Provide the (x, y) coordinate of the cell's center where the given text is located.  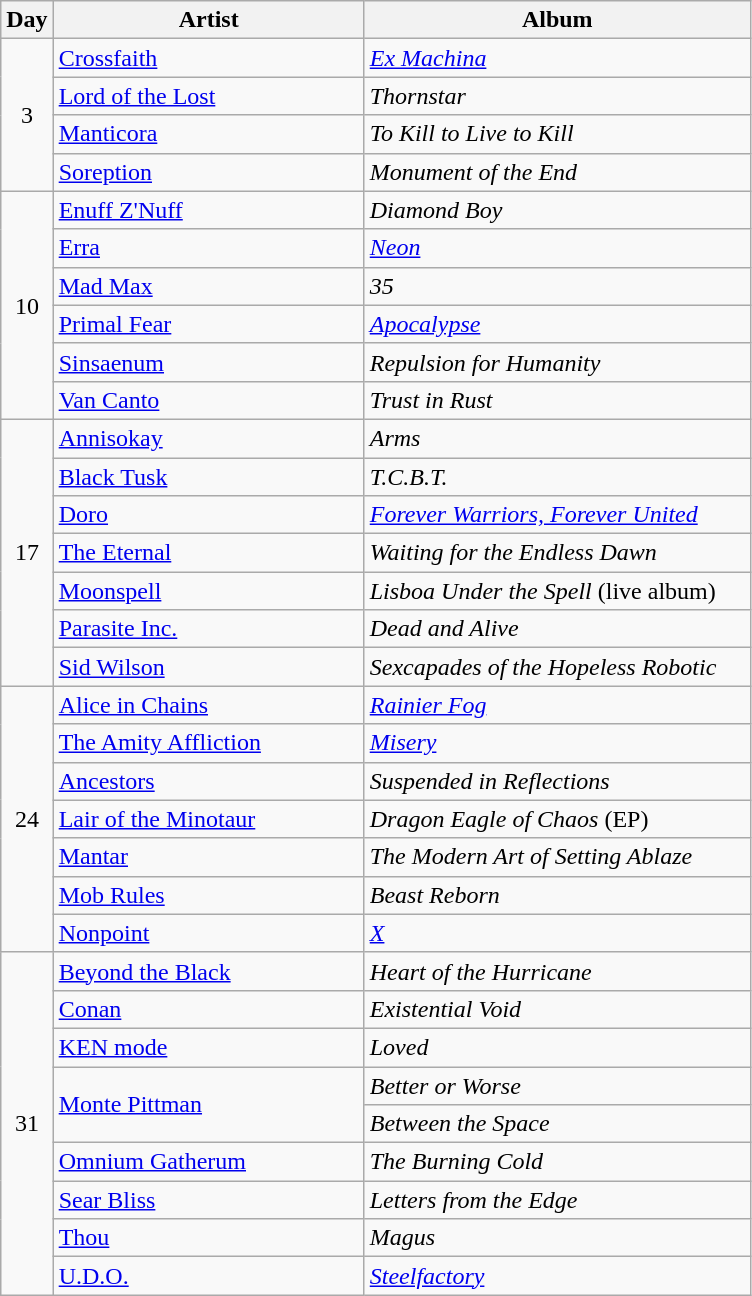
Mad Max (208, 286)
10 (27, 305)
Diamond Boy (557, 210)
Enuff Z'Nuff (208, 210)
Primal Fear (208, 324)
Ancestors (208, 781)
Suspended in Reflections (557, 781)
Waiting for the Endless Dawn (557, 553)
Repulsion for Humanity (557, 362)
Trust in Rust (557, 400)
Existential Void (557, 1009)
Black Tusk (208, 477)
Crossfaith (208, 58)
Sexcapades of the Hopeless Robotic (557, 667)
The Eternal (208, 553)
Album (557, 20)
Day (27, 20)
X (557, 933)
Alice in Chains (208, 705)
Mob Rules (208, 895)
Annisokay (208, 438)
Moonspell (208, 591)
Magus (557, 1238)
Lord of the Lost (208, 96)
Neon (557, 248)
Lair of the Minotaur (208, 819)
Dragon Eagle of Chaos (EP) (557, 819)
Thornstar (557, 96)
Heart of the Hurricane (557, 971)
Erra (208, 248)
31 (27, 1124)
Mantar (208, 857)
Steelfactory (557, 1276)
Soreption (208, 172)
T.C.B.T. (557, 477)
U.D.O. (208, 1276)
Arms (557, 438)
The Amity Affliction (208, 743)
Sinsaenum (208, 362)
Better or Worse (557, 1085)
Nonpoint (208, 933)
Conan (208, 1009)
Artist (208, 20)
Dead and Alive (557, 629)
Letters from the Edge (557, 1200)
Parasite Inc. (208, 629)
Between the Space (557, 1124)
3 (27, 115)
Monument of the End (557, 172)
Monte Pittman (208, 1104)
24 (27, 819)
Misery (557, 743)
Rainier Fog (557, 705)
Manticora (208, 134)
The Modern Art of Setting Ablaze (557, 857)
Apocalypse (557, 324)
Sid Wilson (208, 667)
The Burning Cold (557, 1162)
17 (27, 552)
Thou (208, 1238)
Omnium Gatherum (208, 1162)
35 (557, 286)
Beast Reborn (557, 895)
Lisboa Under the Spell (live album) (557, 591)
Van Canto (208, 400)
Sear Bliss (208, 1200)
To Kill to Live to Kill (557, 134)
Ex Machina (557, 58)
KEN mode (208, 1047)
Doro (208, 515)
Beyond the Black (208, 971)
Forever Warriors, Forever United (557, 515)
Loved (557, 1047)
